Return the [X, Y] coordinate for the center point of the cell that contains the specified text.  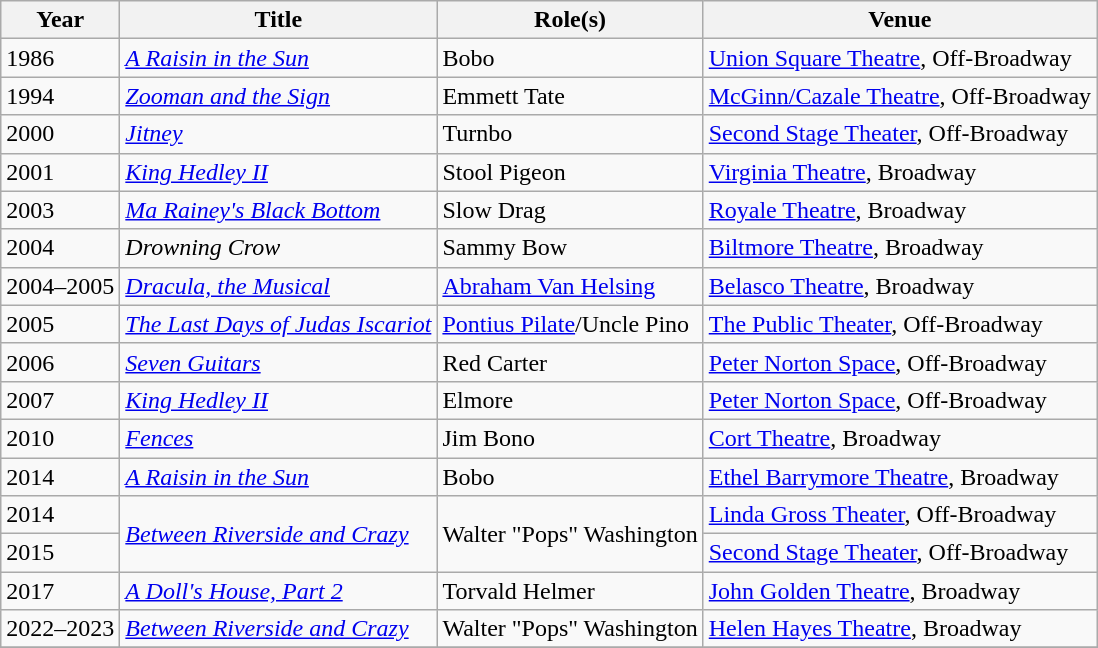
Cort Theatre, Broadway [900, 438]
The Public Theater, Off-Broadway [900, 324]
2000 [60, 134]
Elmore [570, 400]
2007 [60, 400]
1994 [60, 96]
Royale Theatre, Broadway [900, 210]
2015 [60, 553]
Jim Bono [570, 438]
Role(s) [570, 20]
Red Carter [570, 362]
Union Square Theatre, Off-Broadway [900, 58]
Year [60, 20]
Jitney [278, 134]
Turnbo [570, 134]
Linda Gross Theater, Off-Broadway [900, 515]
2004 [60, 248]
Belasco Theatre, Broadway [900, 286]
2004–2005 [60, 286]
2001 [60, 172]
Torvald Helmer [570, 591]
Pontius Pilate/Uncle Pino [570, 324]
Abraham Van Helsing [570, 286]
Seven Guitars [278, 362]
The Last Days of Judas Iscariot [278, 324]
Drowning Crow [278, 248]
Virginia Theatre, Broadway [900, 172]
Stool Pigeon [570, 172]
2003 [60, 210]
Ma Rainey's Black Bottom [278, 210]
Venue [900, 20]
Sammy Bow [570, 248]
Helen Hayes Theatre, Broadway [900, 629]
2005 [60, 324]
2022–2023 [60, 629]
2017 [60, 591]
1986 [60, 58]
A Doll's House, Part 2 [278, 591]
Fences [278, 438]
Biltmore Theatre, Broadway [900, 248]
2010 [60, 438]
McGinn/Cazale Theatre, Off-Broadway [900, 96]
2006 [60, 362]
Emmett Tate [570, 96]
Ethel Barrymore Theatre, Broadway [900, 477]
Dracula, the Musical [278, 286]
Title [278, 20]
Zooman and the Sign [278, 96]
Slow Drag [570, 210]
John Golden Theatre, Broadway [900, 591]
